Determine the [X, Y] coordinate at the center of the cell enclosing the given text.  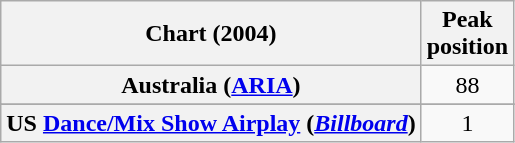
Peakposition [467, 34]
US Dance/Mix Show Airplay (Billboard) [211, 123]
88 [467, 85]
1 [467, 123]
Chart (2004) [211, 34]
Australia (ARIA) [211, 85]
